Locate the cell with the specified text and output its [X, Y] center coordinate. 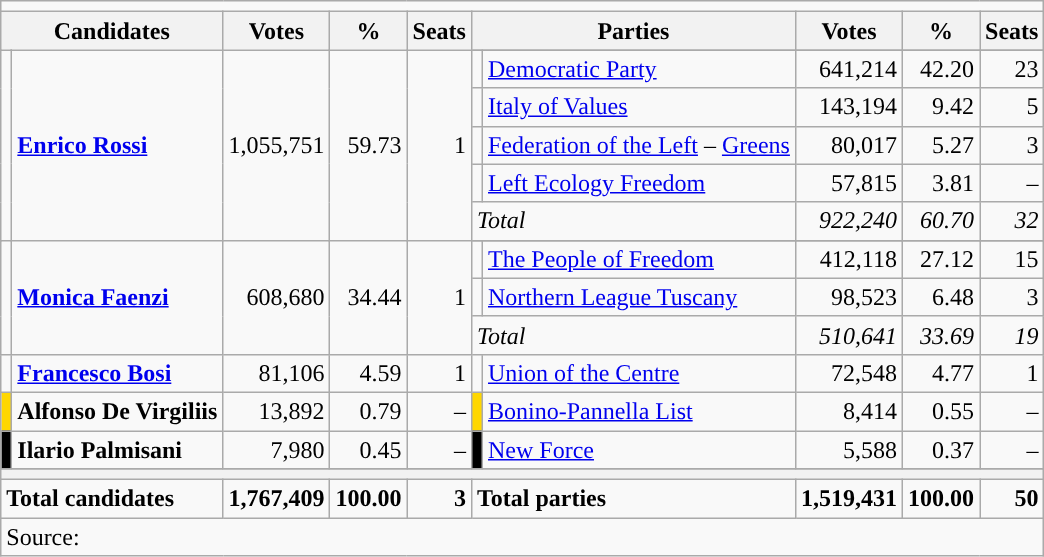
5,588 [848, 449]
Enrico Rossi [118, 145]
1,055,751 [276, 145]
0.37 [942, 449]
3.81 [942, 183]
Francesco Bosi [118, 373]
412,118 [848, 259]
5 [1012, 107]
641,214 [848, 69]
The People of Freedom [638, 259]
5.27 [942, 145]
143,194 [848, 107]
922,240 [848, 221]
0.79 [368, 411]
13,892 [276, 411]
80,017 [848, 145]
33.69 [942, 335]
Federation of the Left – Greens [638, 145]
Source: [522, 537]
81,106 [276, 373]
1,519,431 [848, 499]
50 [1012, 499]
59.73 [368, 145]
42.20 [942, 69]
15 [1012, 259]
57,815 [848, 183]
8,414 [848, 411]
27.12 [942, 259]
1,767,409 [276, 499]
72,548 [848, 373]
6.48 [942, 297]
0.45 [368, 449]
4.59 [368, 373]
Total parties [633, 499]
Italy of Values [638, 107]
23 [1012, 69]
4.77 [942, 373]
0.55 [942, 411]
510,641 [848, 335]
Monica Faenzi [118, 297]
Total candidates [112, 499]
9.42 [942, 107]
Democratic Party [638, 69]
608,680 [276, 297]
19 [1012, 335]
Union of the Centre [638, 373]
34.44 [368, 297]
Ilario Palmisani [118, 449]
60.70 [942, 221]
Left Ecology Freedom [638, 183]
Candidates [112, 31]
32 [1012, 221]
Bonino-Pannella List [638, 411]
7,980 [276, 449]
New Force [638, 449]
Northern League Tuscany [638, 297]
Parties [633, 31]
Alfonso De Virgiliis [118, 411]
98,523 [848, 297]
